Locate the cell with the specified text and output its [x, y] center coordinate. 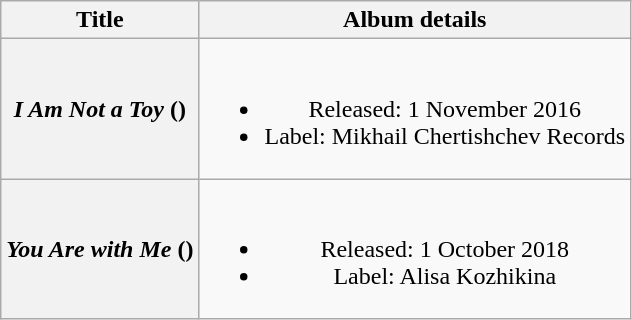
Released: 1 October 2018Label: Alisa Kozhikina [415, 249]
You Are with Me () [100, 249]
I Am Not a Toy () [100, 109]
Album details [415, 20]
Title [100, 20]
Released: 1 November 2016Label: Mikhail Chertishchev Records [415, 109]
